Capture the cell that displays the provided text and extract its [x, y] central coordinate. 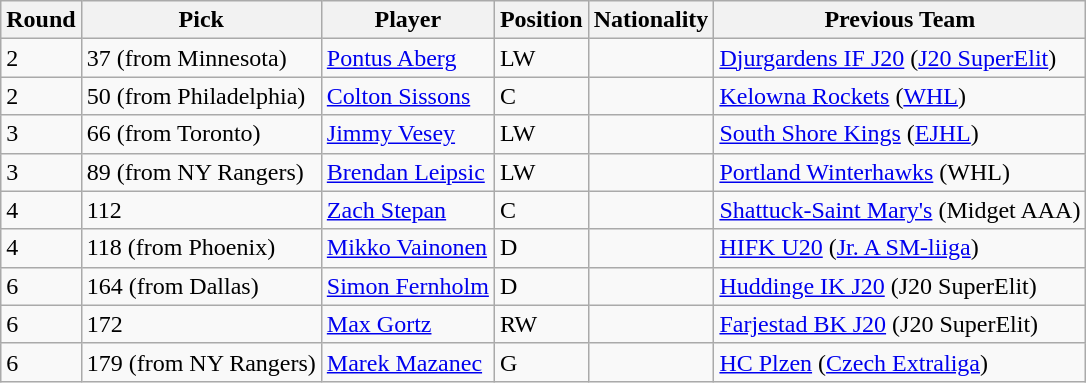
Portland Winterhawks (WHL) [900, 172]
Player [408, 20]
Zach Stepan [408, 210]
G [541, 362]
Round [41, 20]
South Shore Kings (EJHL) [900, 134]
Simon Fernholm [408, 286]
Marek Mazanec [408, 362]
Max Gortz [408, 324]
Colton Sissons [408, 96]
Position [541, 20]
37 (from Minnesota) [201, 58]
164 (from Dallas) [201, 286]
Nationality [651, 20]
HC Plzen (Czech Extraliga) [900, 362]
Pick [201, 20]
112 [201, 210]
172 [201, 324]
Pontus Aberg [408, 58]
Brendan Leipsic [408, 172]
Djurgardens IF J20 (J20 SuperElit) [900, 58]
Previous Team [900, 20]
Huddinge IK J20 (J20 SuperElit) [900, 286]
HIFK U20 (Jr. A SM-liiga) [900, 248]
RW [541, 324]
179 (from NY Rangers) [201, 362]
50 (from Philadelphia) [201, 96]
Farjestad BK J20 (J20 SuperElit) [900, 324]
89 (from NY Rangers) [201, 172]
Shattuck-Saint Mary's (Midget AAA) [900, 210]
Mikko Vainonen [408, 248]
Jimmy Vesey [408, 134]
66 (from Toronto) [201, 134]
Kelowna Rockets (WHL) [900, 96]
118 (from Phoenix) [201, 248]
